Extract the [X, Y] coordinate from the center of the cell holding the provided text.  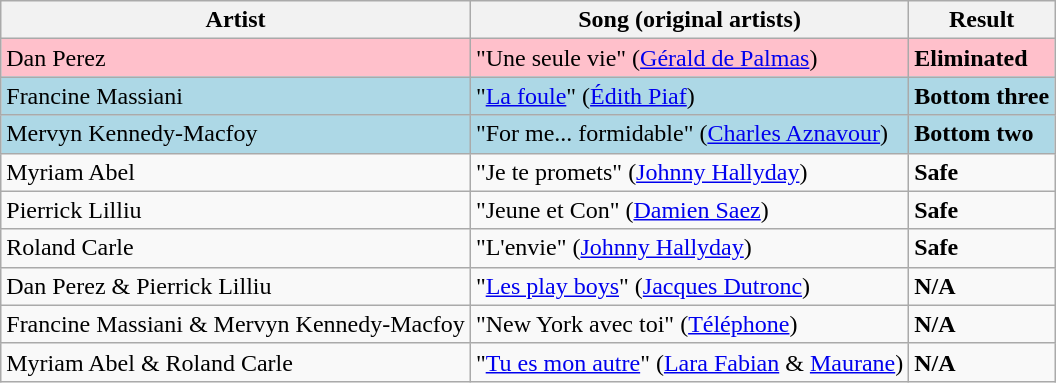
"New York avec toi" (Téléphone) [689, 324]
"La foule" (Édith Piaf) [689, 96]
Myriam Abel [236, 172]
Francine Massiani [236, 96]
Bottom two [982, 134]
Dan Perez [236, 58]
Mervyn Kennedy-Macfoy [236, 134]
Pierrick Lilliu [236, 210]
Roland Carle [236, 248]
Francine Massiani & Mervyn Kennedy-Macfoy [236, 324]
Eliminated [982, 58]
"Une seule vie" (Gérald de Palmas) [689, 58]
Bottom three [982, 96]
"Jeune et Con" (Damien Saez) [689, 210]
Artist [236, 20]
Dan Perez & Pierrick Lilliu [236, 286]
"Je te promets" (Johnny Hallyday) [689, 172]
"Tu es mon autre" (Lara Fabian & Maurane) [689, 362]
Myriam Abel & Roland Carle [236, 362]
"L'envie" (Johnny Hallyday) [689, 248]
"For me... formidable" (Charles Aznavour) [689, 134]
"Les play boys" (Jacques Dutronc) [689, 286]
Song (original artists) [689, 20]
Result [982, 20]
